Capture the cell that displays the provided text and extract its [x, y] central coordinate. 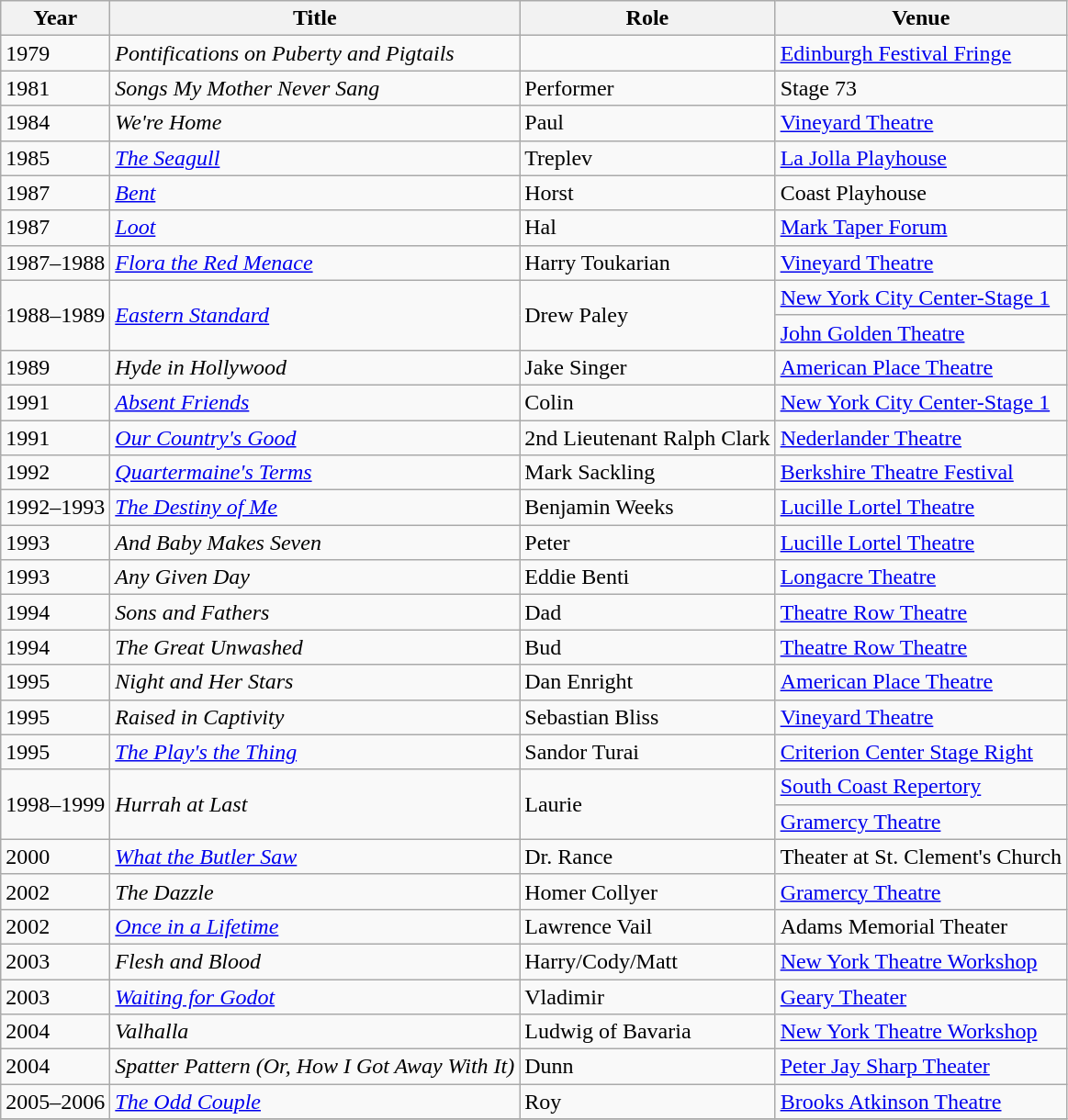
Edinburgh Festival Fringe [920, 53]
Loot [315, 228]
Benjamin Weeks [647, 508]
Bud [647, 647]
Hal [647, 228]
Peter [647, 543]
Dunn [647, 1067]
2nd Lieutenant Ralph Clark [647, 438]
Role [647, 18]
Any Given Day [315, 577]
Longacre Theatre [920, 577]
2000 [55, 857]
John Golden Theatre [920, 332]
Sandor Turai [647, 752]
Colin [647, 402]
Brooks Atkinson Theatre [920, 1102]
1987–1988 [55, 263]
Eastern Standard [315, 315]
Valhalla [315, 1032]
Theater at St. Clement's Church [920, 857]
Once in a Lifetime [315, 926]
Night and Her Stars [315, 682]
Laurie [647, 804]
Paul [647, 123]
Spatter Pattern (Or, How I Got Away With It) [315, 1067]
1992 [55, 473]
Title [315, 18]
And Baby Makes Seven [315, 543]
Dan Enright [647, 682]
Quartermaine's Terms [315, 473]
Peter Jay Sharp Theater [920, 1067]
Dr. Rance [647, 857]
Vladimir [647, 996]
Lawrence Vail [647, 926]
Berkshire Theatre Festival [920, 473]
The Dazzle [315, 891]
The Destiny of Me [315, 508]
Adams Memorial Theater [920, 926]
What the Butler Saw [315, 857]
Roy [647, 1102]
Horst [647, 193]
La Jolla Playhouse [920, 158]
Geary Theater [920, 996]
Songs My Mother Never Sang [315, 88]
Hurrah at Last [315, 804]
Stage 73 [920, 88]
Dad [647, 612]
1984 [55, 123]
Ludwig of Bavaria [647, 1032]
1998–1999 [55, 804]
Harry Toukarian [647, 263]
Criterion Center Stage Right [920, 752]
1989 [55, 367]
Venue [920, 18]
South Coast Repertory [920, 787]
Mark Taper Forum [920, 228]
Year [55, 18]
Mark Sackling [647, 473]
Coast Playhouse [920, 193]
Treplev [647, 158]
We're Home [315, 123]
Drew Paley [647, 315]
Eddie Benti [647, 577]
The Seagull [315, 158]
1988–1989 [55, 315]
Waiting for Godot [315, 996]
Jake Singer [647, 367]
Performer [647, 88]
Absent Friends [315, 402]
Flora the Red Menace [315, 263]
Our Country's Good [315, 438]
2005–2006 [55, 1102]
Homer Collyer [647, 891]
Harry/Cody/Matt [647, 961]
The Odd Couple [315, 1102]
The Great Unwashed [315, 647]
1985 [55, 158]
Sebastian Bliss [647, 717]
Raised in Captivity [315, 717]
Hyde in Hollywood [315, 367]
1981 [55, 88]
1992–1993 [55, 508]
Flesh and Blood [315, 961]
Nederlander Theatre [920, 438]
Bent [315, 193]
Pontifications on Puberty and Pigtails [315, 53]
Sons and Fathers [315, 612]
1979 [55, 53]
The Play's the Thing [315, 752]
